Detect which cell encompasses the target text, then output its (x, y) center coordinate. 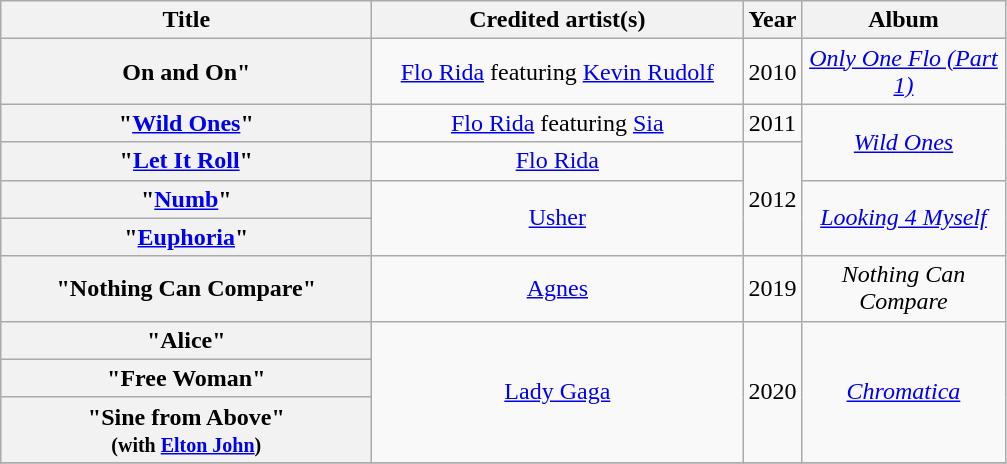
"Numb" (186, 199)
Lady Gaga (558, 392)
"Wild Ones" (186, 123)
"Euphoria" (186, 237)
"Free Woman" (186, 378)
Usher (558, 218)
On and On" (186, 72)
Only One Flo (Part 1) (904, 72)
Flo Rida (558, 161)
Looking 4 Myself (904, 218)
Wild Ones (904, 142)
Year (772, 20)
2019 (772, 288)
Agnes (558, 288)
"Nothing Can Compare" (186, 288)
"Alice" (186, 340)
Nothing Can Compare (904, 288)
2011 (772, 123)
"Let It Roll" (186, 161)
Title (186, 20)
Flo Rida featuring Kevin Rudolf (558, 72)
2020 (772, 392)
Flo Rida featuring Sia (558, 123)
Chromatica (904, 392)
"Sine from Above" (with Elton John) (186, 430)
2010 (772, 72)
Album (904, 20)
2012 (772, 199)
Credited artist(s) (558, 20)
